For the text-containing cell, return its midpoint in (X, Y) coordinate format. 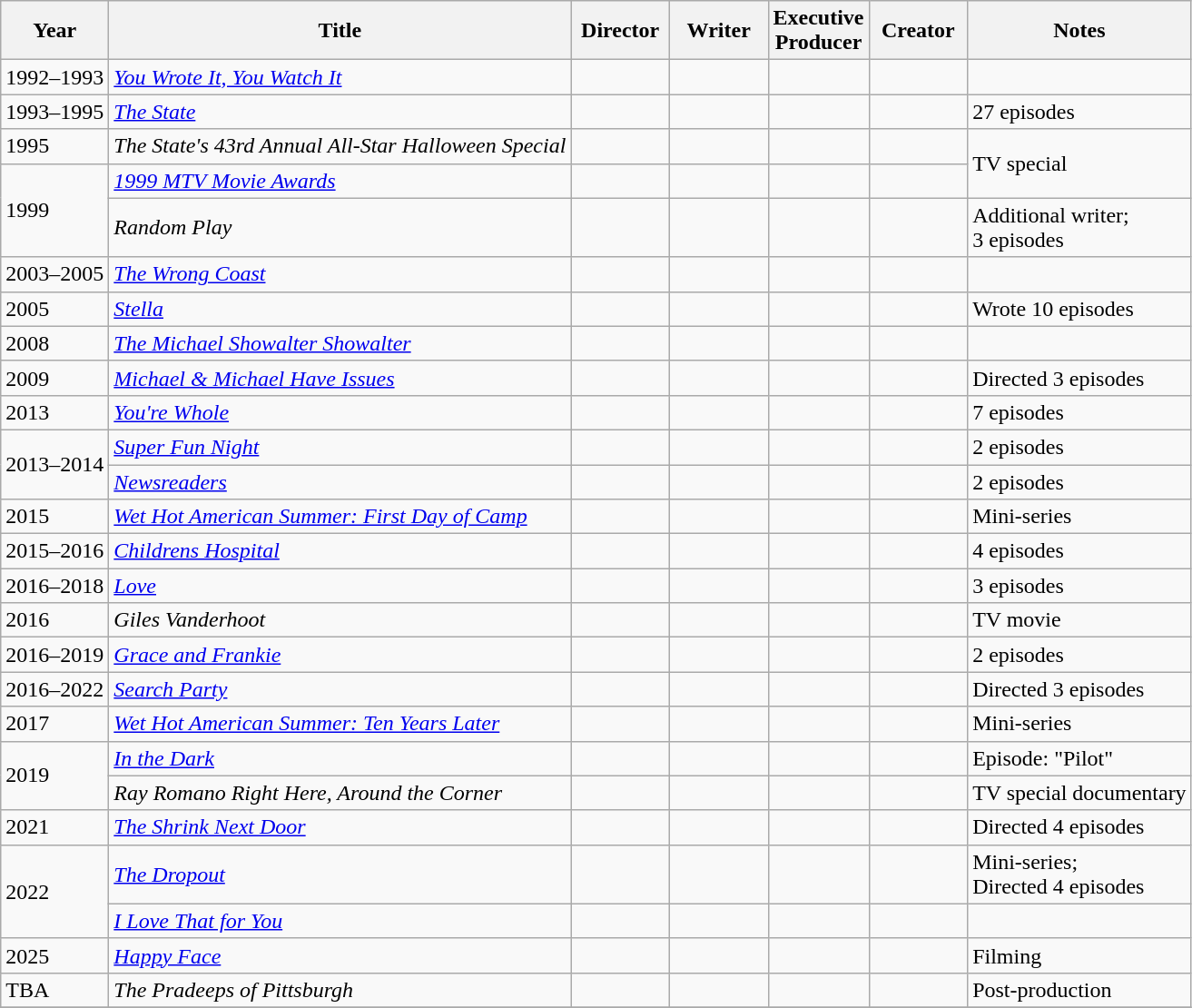
Additional writer;3 episodes (1080, 227)
The Wrong Coast (340, 274)
27 episodes (1080, 112)
The Michael Showalter Showalter (340, 343)
Stella (340, 309)
2019 (54, 776)
Super Fun Night (340, 447)
Filming (1080, 955)
3 episodes (1080, 586)
2015–2016 (54, 551)
2017 (54, 724)
Director (621, 31)
2005 (54, 309)
TV special (1080, 163)
The State's 43rd Annual All-Star Halloween Special (340, 146)
Title (340, 31)
Giles Vanderhoot (340, 620)
Ray Romano Right Here, Around the Corner (340, 793)
The Dropout (340, 874)
I Love That for You (340, 921)
Post-production (1080, 990)
2013 (54, 412)
TV movie (1080, 620)
TBA (54, 990)
Wrote 10 episodes (1080, 309)
2021 (54, 827)
In the Dark (340, 758)
Directed 4 episodes (1080, 827)
2003–2005 (54, 274)
Random Play (340, 227)
2022 (54, 892)
Episode: "Pilot" (1080, 758)
Wet Hot American Summer: First Day of Camp (340, 517)
1992–1993 (54, 77)
Notes (1080, 31)
4 episodes (1080, 551)
ExecutiveProducer (819, 31)
Writer (719, 31)
The Shrink Next Door (340, 827)
7 episodes (1080, 412)
2015 (54, 517)
Love (340, 586)
You Wrote It, You Watch It (340, 77)
The State (340, 112)
2016–2022 (54, 689)
You're Whole (340, 412)
Happy Face (340, 955)
2016 (54, 620)
2016–2019 (54, 655)
2016–2018 (54, 586)
Wet Hot American Summer: Ten Years Later (340, 724)
Grace and Frankie (340, 655)
2009 (54, 378)
Mini-series;Directed 4 episodes (1080, 874)
Search Party (340, 689)
Creator (919, 31)
1999 MTV Movie Awards (340, 181)
1995 (54, 146)
Childrens Hospital (340, 551)
TV special documentary (1080, 793)
2013–2014 (54, 464)
The Pradeeps of Pittsburgh (340, 990)
Newsreaders (340, 482)
Michael & Michael Have Issues (340, 378)
Year (54, 31)
2025 (54, 955)
2008 (54, 343)
1993–1995 (54, 112)
1999 (54, 211)
